Return the [x, y] coordinate for the center point of the cell that contains the specified text.  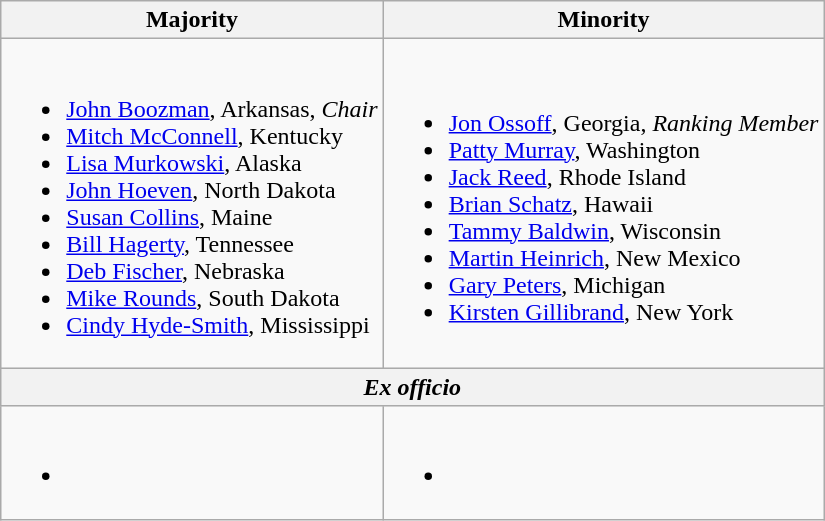
Ex officio [412, 387]
Majority [192, 20]
Minority [604, 20]
